Find where the given text appears and provide that cell's center as [x, y] coordinate. 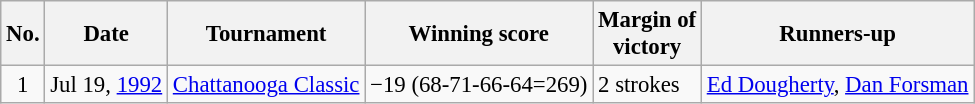
Runners-up [837, 34]
Margin ofvictory [648, 34]
No. [23, 34]
2 strokes [648, 85]
Jul 19, 1992 [106, 85]
Date [106, 34]
1 [23, 85]
Chattanooga Classic [266, 85]
−19 (68-71-66-64=269) [479, 85]
Ed Dougherty, Dan Forsman [837, 85]
Tournament [266, 34]
Winning score [479, 34]
